Provide the [X, Y] coordinate of the cell's center where the given text is located.  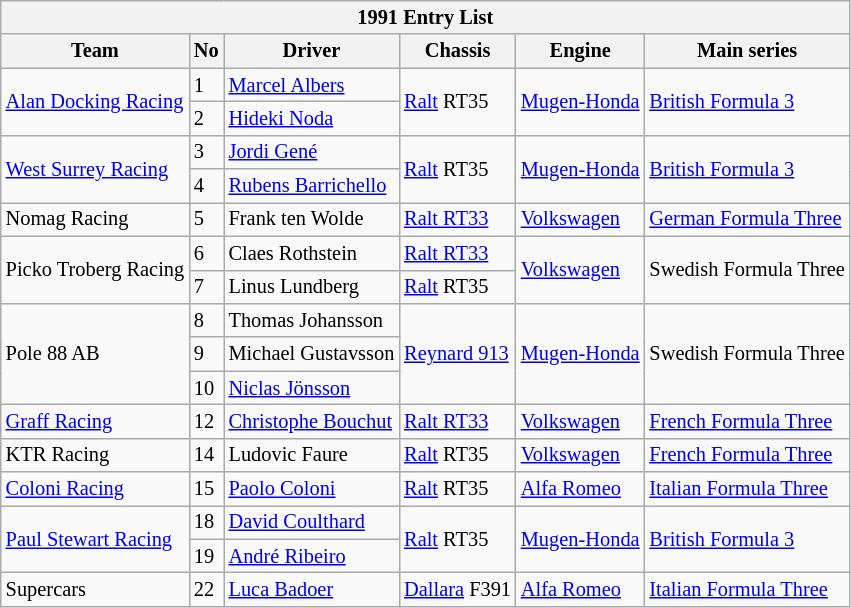
10 [206, 388]
9 [206, 354]
Niclas Jönsson [312, 388]
Chassis [458, 51]
Hideki Noda [312, 118]
Luca Badoer [312, 589]
Claes Rothstein [312, 253]
Thomas Johansson [312, 320]
Driver [312, 51]
Paul Stewart Racing [95, 538]
22 [206, 589]
No [206, 51]
Linus Lundberg [312, 287]
KTR Racing [95, 455]
Coloni Racing [95, 489]
Christophe Bouchut [312, 421]
1991 Entry List [426, 17]
Frank ten Wolde [312, 219]
7 [206, 287]
Jordi Gené [312, 152]
West Surrey Racing [95, 168]
19 [206, 556]
Reynard 913 [458, 354]
12 [206, 421]
Picko Troberg Racing [95, 270]
Engine [580, 51]
Main series [746, 51]
2 [206, 118]
Ludovic Faure [312, 455]
David Coulthard [312, 522]
Dallara F391 [458, 589]
Pole 88 AB [95, 354]
Team [95, 51]
Marcel Albers [312, 85]
Alan Docking Racing [95, 102]
15 [206, 489]
André Ribeiro [312, 556]
4 [206, 186]
8 [206, 320]
Graff Racing [95, 421]
German Formula Three [746, 219]
Supercars [95, 589]
5 [206, 219]
14 [206, 455]
1 [206, 85]
Michael Gustavsson [312, 354]
Nomag Racing [95, 219]
Rubens Barrichello [312, 186]
18 [206, 522]
Paolo Coloni [312, 489]
3 [206, 152]
6 [206, 253]
